Locate the cell with the specified text and output its [X, Y] center coordinate. 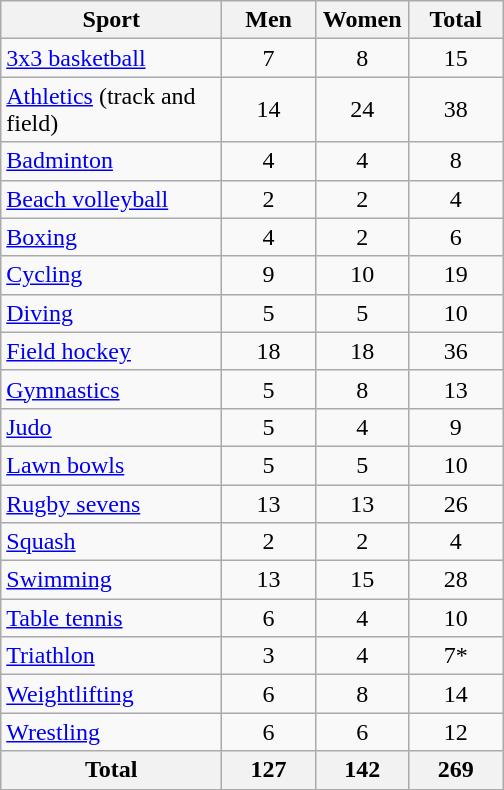
3x3 basketball [112, 58]
Men [269, 20]
Sport [112, 20]
Women [362, 20]
3 [269, 656]
7 [269, 58]
Cycling [112, 275]
24 [362, 110]
Rugby sevens [112, 503]
28 [456, 580]
Table tennis [112, 618]
Lawn bowls [112, 465]
Diving [112, 313]
Badminton [112, 161]
12 [456, 732]
Boxing [112, 237]
26 [456, 503]
269 [456, 770]
Athletics (track and field) [112, 110]
Gymnastics [112, 389]
38 [456, 110]
Wrestling [112, 732]
Triathlon [112, 656]
Swimming [112, 580]
Weightlifting [112, 694]
Field hockey [112, 351]
127 [269, 770]
142 [362, 770]
Beach volleyball [112, 199]
7* [456, 656]
Judo [112, 427]
19 [456, 275]
Squash [112, 542]
36 [456, 351]
